For the text-containing cell, return its midpoint in [X, Y] coordinate format. 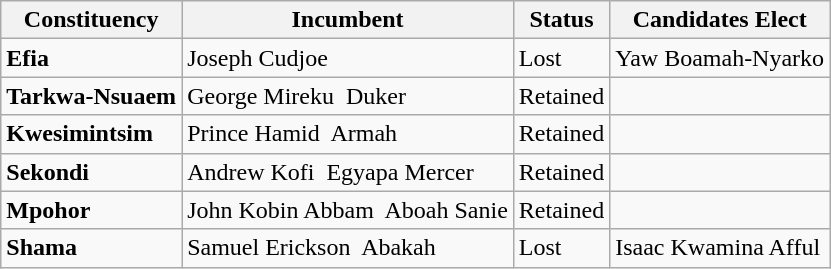
Joseph Cudjoe [348, 58]
Mpohor [92, 210]
John Kobin Abbam Aboah Sanie [348, 210]
Samuel Erickson Abakah [348, 248]
Constituency [92, 20]
Shama [92, 248]
Efia [92, 58]
Sekondi [92, 172]
Tarkwa-Nsuaem [92, 96]
Candidates Elect [720, 20]
Status [561, 20]
George Mireku Duker [348, 96]
Yaw Boamah-Nyarko [720, 58]
Prince Hamid Armah [348, 134]
Andrew Kofi Egyapa Mercer [348, 172]
Incumbent [348, 20]
Kwesimintsim [92, 134]
Isaac Kwamina Afful [720, 248]
